Detect which cell encompasses the target text, then output its (X, Y) center coordinate. 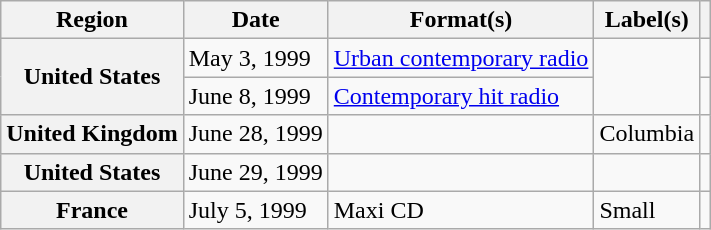
Format(s) (461, 20)
Label(s) (647, 20)
Date (256, 20)
Region (92, 20)
June 29, 1999 (256, 172)
July 5, 1999 (256, 210)
Small (647, 210)
Maxi CD (461, 210)
Columbia (647, 134)
Contemporary hit radio (461, 96)
United Kingdom (92, 134)
June 8, 1999 (256, 96)
June 28, 1999 (256, 134)
France (92, 210)
May 3, 1999 (256, 58)
Urban contemporary radio (461, 58)
